Find where the given text appears and provide that cell's center as [x, y] coordinate. 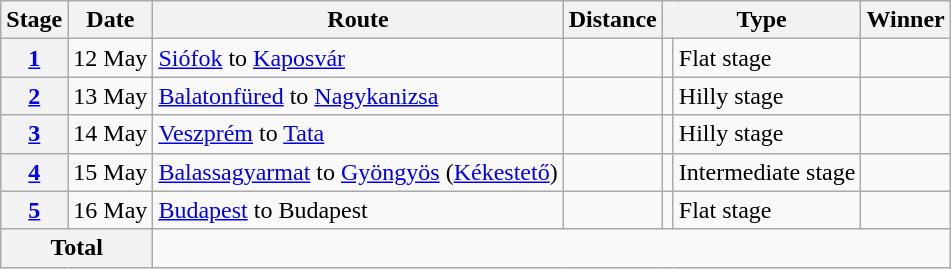
Type [762, 20]
2 [34, 96]
Winner [906, 20]
Stage [34, 20]
Distance [612, 20]
5 [34, 210]
Total [77, 248]
Balassagyarmat to Gyöngyös (Kékestető) [358, 172]
16 May [110, 210]
Budapest to Budapest [358, 210]
Route [358, 20]
13 May [110, 96]
1 [34, 58]
Intermediate stage [767, 172]
Date [110, 20]
Veszprém to Tata [358, 134]
Balatonfüred to Nagykanizsa [358, 96]
4 [34, 172]
12 May [110, 58]
15 May [110, 172]
14 May [110, 134]
Siófok to Kaposvár [358, 58]
3 [34, 134]
